Locate the cell with the specified text and output its [X, Y] center coordinate. 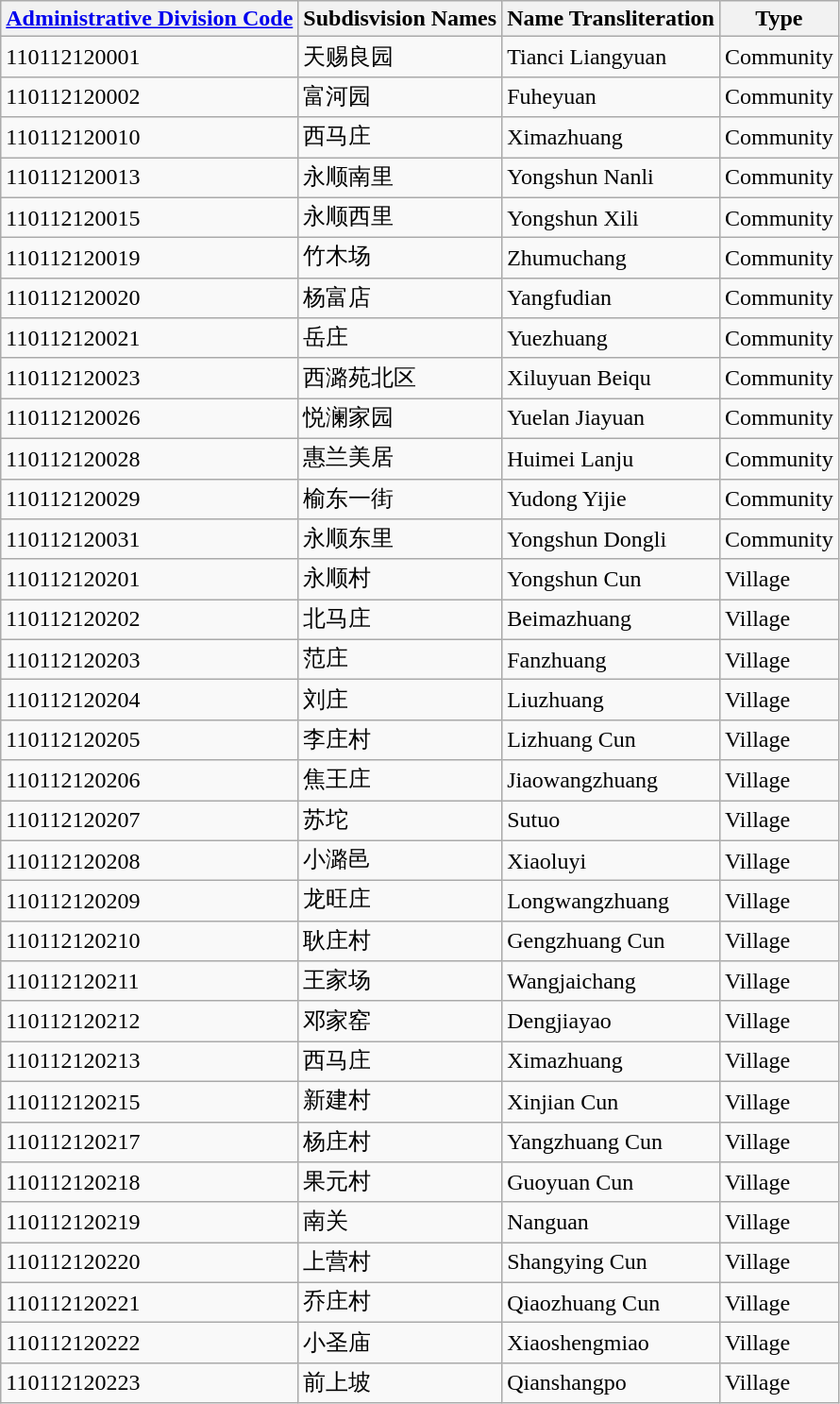
110112120211 [149, 982]
110112120204 [149, 701]
Sutuo [612, 821]
110112120202 [149, 619]
李庄村 [400, 740]
刘庄 [400, 701]
杨富店 [400, 298]
耿庄村 [400, 940]
永顺西里 [400, 217]
Dengjiayao [612, 1022]
110112120023 [149, 378]
乔庄村 [400, 1303]
110112120212 [149, 1022]
110112120028 [149, 459]
小圣庙 [400, 1343]
110112120010 [149, 138]
110112120209 [149, 901]
110112120001 [149, 57]
110112120217 [149, 1142]
前上坡 [400, 1382]
西潞苑北区 [400, 378]
Yongshun Cun [612, 580]
Yongshun Nanli [612, 178]
惠兰美居 [400, 459]
110112120026 [149, 419]
Fuheyuan [612, 96]
110112120213 [149, 1061]
北马庄 [400, 619]
新建村 [400, 1101]
永顺村 [400, 580]
天赐良园 [400, 57]
110112120019 [149, 259]
Name Transliteration [612, 19]
杨庄村 [400, 1142]
Beimazhuang [612, 619]
Yongshun Xili [612, 217]
110112120002 [149, 96]
110112120210 [149, 940]
110112120220 [149, 1263]
110112120207 [149, 821]
Xiluyuan Beiqu [612, 378]
焦王庄 [400, 780]
110112120015 [149, 217]
苏坨 [400, 821]
110112120219 [149, 1222]
Administrative Division Code [149, 19]
Huimei Lanju [612, 459]
Type [779, 19]
110112120221 [149, 1303]
岳庄 [400, 338]
范庄 [400, 659]
110112120013 [149, 178]
Wangjaichang [612, 982]
榆东一街 [400, 499]
110112120020 [149, 298]
Xiaoshengmiao [612, 1343]
110112120208 [149, 861]
110112120206 [149, 780]
Fanzhuang [612, 659]
110112120029 [149, 499]
110112120215 [149, 1101]
Yangzhuang Cun [612, 1142]
永顺南里 [400, 178]
Subdisvision Names [400, 19]
Shangying Cun [612, 1263]
110112120201 [149, 580]
Nanguan [612, 1222]
110112120021 [149, 338]
Yuezhuang [612, 338]
果元村 [400, 1182]
Qianshangpo [612, 1382]
110112120218 [149, 1182]
小潞邑 [400, 861]
110112120222 [149, 1343]
Xinjian Cun [612, 1101]
龙旺庄 [400, 901]
Yongshun Dongli [612, 540]
Liuzhuang [612, 701]
Xiaoluyi [612, 861]
Qiaozhuang Cun [612, 1303]
110112120205 [149, 740]
邓家窑 [400, 1022]
Lizhuang Cun [612, 740]
Yuelan Jiayuan [612, 419]
110112120223 [149, 1382]
悦澜家园 [400, 419]
Tianci Liangyuan [612, 57]
上营村 [400, 1263]
110112120031 [149, 540]
王家场 [400, 982]
110112120203 [149, 659]
Jiaowangzhuang [612, 780]
富河园 [400, 96]
Guoyuan Cun [612, 1182]
Yangfudian [612, 298]
Zhumuchang [612, 259]
Gengzhuang Cun [612, 940]
Longwangzhuang [612, 901]
竹木场 [400, 259]
南关 [400, 1222]
永顺东里 [400, 540]
Yudong Yijie [612, 499]
